Return [x, y] of the center of cell containing provided text 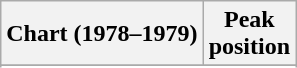
Chart (1978–1979) [102, 34]
Peakposition [249, 34]
